Pinpoint the cell where the given text exists, returning its (X, Y) midpoint coordinate. 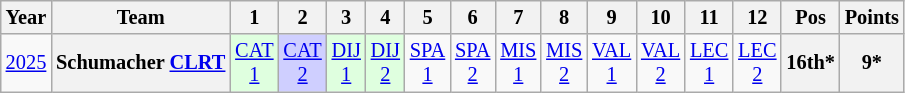
DIJ2 (386, 63)
CAT1 (254, 63)
9 (612, 17)
1 (254, 17)
VAL2 (660, 63)
Pos (810, 17)
2 (302, 17)
MIS1 (518, 63)
CAT2 (302, 63)
10 (660, 17)
12 (757, 17)
8 (564, 17)
Team (140, 17)
MIS2 (564, 63)
3 (346, 17)
2025 (26, 63)
7 (518, 17)
5 (428, 17)
LEC1 (709, 63)
SPA2 (472, 63)
SPA1 (428, 63)
Year (26, 17)
DIJ1 (346, 63)
Schumacher CLRT (140, 63)
6 (472, 17)
9* (872, 63)
4 (386, 17)
VAL1 (612, 63)
11 (709, 17)
LEC2 (757, 63)
16th* (810, 63)
Points (872, 17)
